Extract the (X, Y) coordinate from the center of the cell holding the provided text.  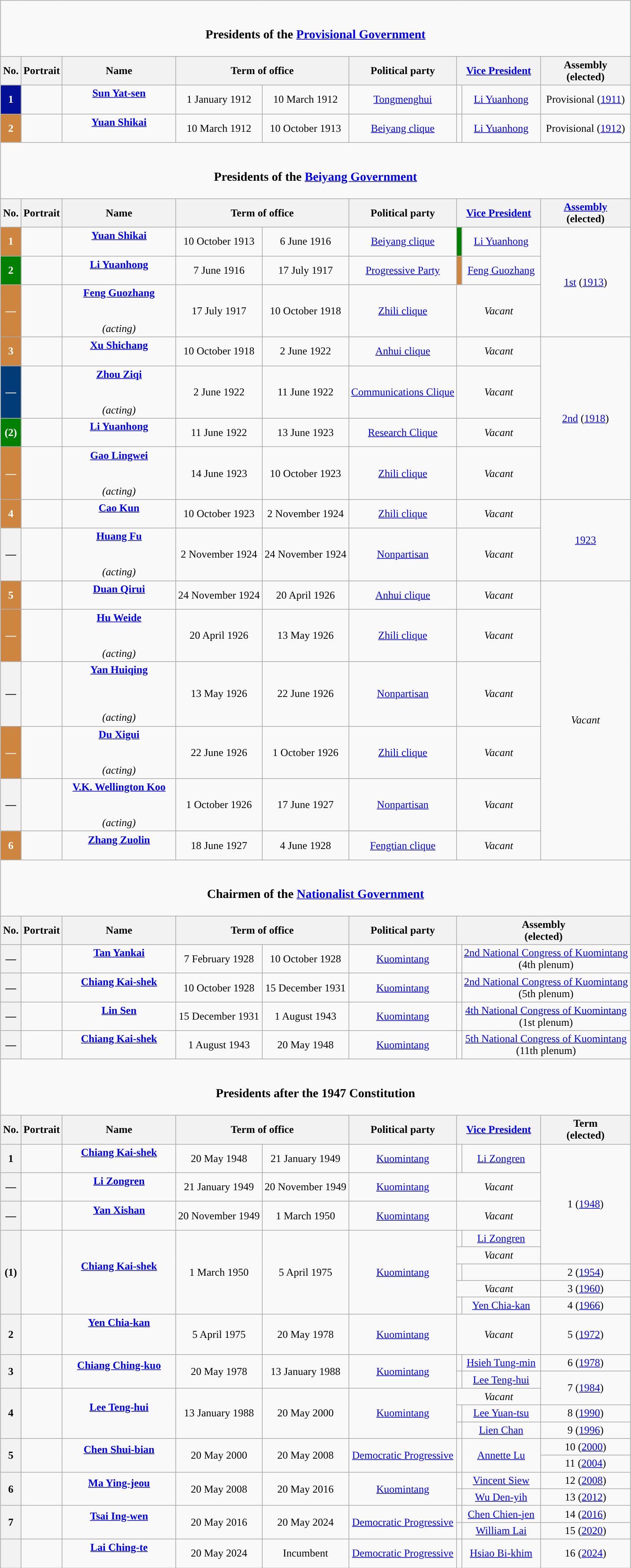
Yan Huiqing(acting) (119, 694)
Tan Yankai (119, 959)
Lai Ching-te (119, 1553)
Progressive Party (403, 270)
Hu Weide(acting) (119, 636)
5 (1972) (586, 1334)
14 June 1923 (219, 473)
Tsai Ing-wen (119, 1522)
3 (1960) (586, 1289)
Du Xigui(acting) (119, 752)
Presidents of the Provisional Government (315, 28)
V.K. Wellington Koo(acting) (119, 805)
7 June 1916 (219, 270)
Presidents after the 1947 Constitution (315, 1087)
9 (1996) (586, 1430)
Sun Yat-sen (119, 100)
Ma Ying-jeou (119, 1489)
2nd National Congress of Kuomintang(4th plenum) (546, 959)
Lee Yuan-tsu (501, 1413)
11 (2004) (586, 1464)
(2) (11, 433)
Research Clique (403, 433)
7 (1984) (586, 1388)
12 (2008) (586, 1480)
Provisional (1912) (586, 128)
Feng Guozhang(acting) (119, 311)
14 (2016) (586, 1514)
Cao Kun (119, 514)
10 (2000) (586, 1447)
Annette Lu (501, 1455)
8 (1990) (586, 1413)
7 (11, 1522)
Communications Clique (403, 392)
Feng Guozhang (501, 270)
16 (2024) (586, 1553)
5th National Congress of Kuomintang(11th plenum) (546, 1045)
17 June 1927 (305, 805)
Chiang Ching-kuo (119, 1371)
4 (1966) (586, 1306)
Chen Chien-jen (501, 1514)
4 June 1928 (305, 845)
Huang Fu(acting) (119, 555)
1 January 1912 (219, 100)
(1) (11, 1272)
4th National Congress of Kuomintang(1st plenum) (546, 1017)
6 (1978) (586, 1363)
Lien Chan (501, 1430)
Zhou Ziqi(acting) (119, 392)
Lin Sen (119, 1017)
Vincent Siew (501, 1480)
6 June 1916 (305, 242)
1923 (586, 540)
Hsiao Bi-khim (501, 1553)
Provisional (1911) (586, 100)
Presidents of the Beiyang Government (315, 170)
Chen Shui-bian (119, 1455)
13 (2012) (586, 1497)
Hsieh Tung-min (501, 1363)
7 February 1928 (219, 959)
15 (2020) (586, 1531)
Zhang Zuolin (119, 845)
Duan Qirui (119, 595)
Incumbent (305, 1553)
William Lai (501, 1531)
Gao Lingwei(acting) (119, 473)
Fengtian clique (403, 845)
18 June 1927 (219, 845)
Term(elected) (586, 1129)
1st (1913) (586, 282)
2 (1954) (586, 1272)
13 June 1923 (305, 433)
Chairmen of the Nationalist Government (315, 888)
1 (1948) (586, 1203)
Xu Shichang (119, 352)
2nd National Congress of Kuomintang(5th plenum) (546, 987)
Tongmenghui (403, 100)
Wu Den-yih (501, 1497)
2nd (1918) (586, 418)
Yan Xishan (119, 1216)
